From the cell containing the given text, extract its center point as (x, y) coordinate. 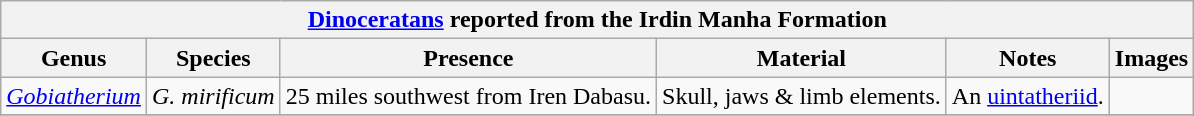
Skull, jaws & limb elements. (802, 96)
An uintatheriid. (1028, 96)
G. mirificum (213, 96)
25 miles southwest from Iren Dabasu. (468, 96)
Images (1151, 58)
Notes (1028, 58)
Material (802, 58)
Species (213, 58)
Presence (468, 58)
Gobiatherium (74, 96)
Dinoceratans reported from the Irdin Manha Formation (598, 20)
Genus (74, 58)
